Find where the given text appears and provide that cell's center as (X, Y) coordinate. 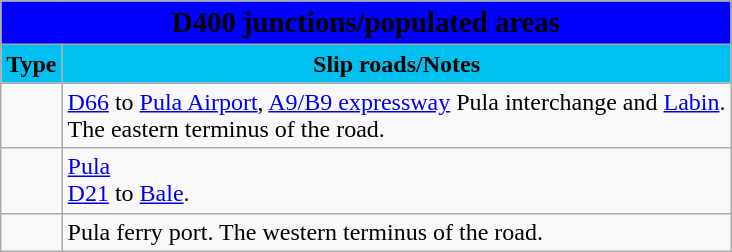
D400 junctions/populated areas (366, 23)
Pula D21 to Bale. (396, 180)
Type (32, 64)
Slip roads/Notes (396, 64)
D66 to Pula Airport, A9/B9 expressway Pula interchange and Labin.The eastern terminus of the road. (396, 116)
Pula ferry port. The western terminus of the road. (396, 232)
